Pinpoint the cell where the given text exists, returning its (X, Y) midpoint coordinate. 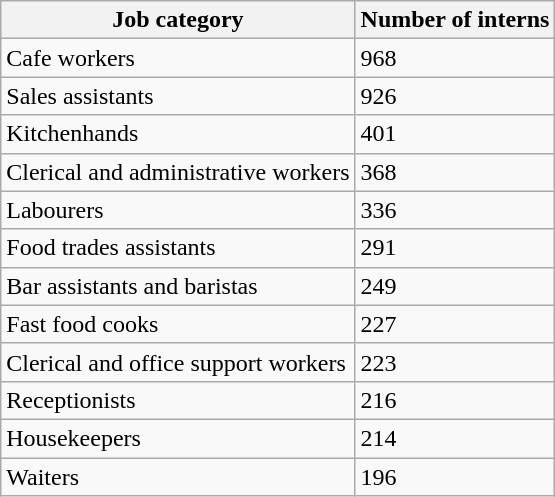
Food trades assistants (178, 248)
Labourers (178, 210)
214 (455, 438)
Clerical and office support workers (178, 362)
Cafe workers (178, 58)
Waiters (178, 477)
926 (455, 96)
Clerical and administrative workers (178, 172)
Receptionists (178, 400)
Bar assistants and baristas (178, 286)
Sales assistants (178, 96)
216 (455, 400)
Job category (178, 20)
Fast food cooks (178, 324)
291 (455, 248)
249 (455, 286)
Number of interns (455, 20)
227 (455, 324)
336 (455, 210)
401 (455, 134)
196 (455, 477)
Kitchenhands (178, 134)
Housekeepers (178, 438)
223 (455, 362)
368 (455, 172)
968 (455, 58)
